Capture the cell that displays the provided text and extract its [x, y] central coordinate. 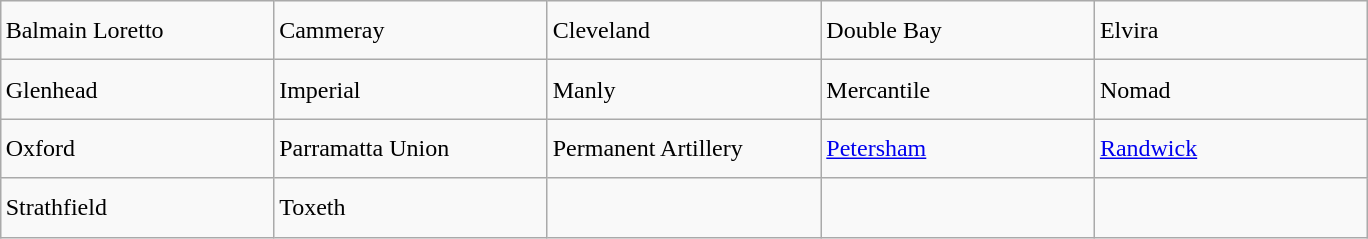
Imperial [411, 90]
Double Bay [958, 30]
Cammeray [411, 30]
Manly [684, 90]
Strathfield [137, 208]
Balmain Loretto [137, 30]
Oxford [137, 148]
Parramatta Union [411, 148]
Toxeth [411, 208]
Petersham [958, 148]
Glenhead [137, 90]
Permanent Artillery [684, 148]
Randwick [1231, 148]
Mercantile [958, 90]
Nomad [1231, 90]
Elvira [1231, 30]
Cleveland [684, 30]
